For the text-containing cell, return its midpoint in (x, y) coordinate format. 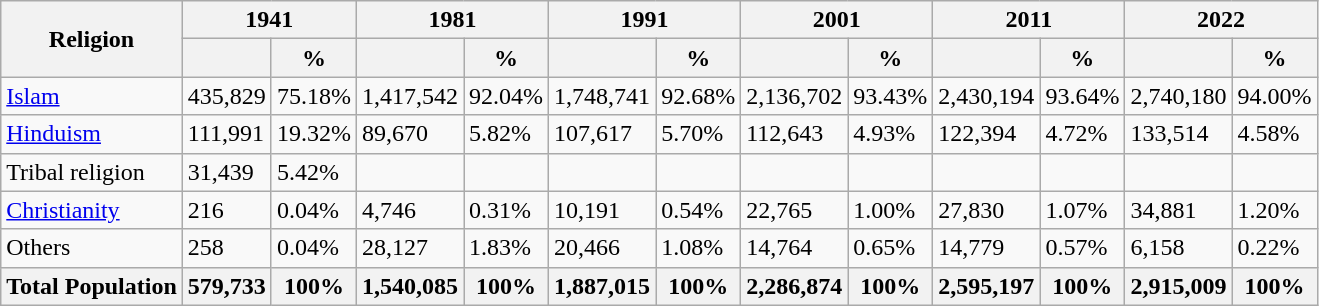
1.00% (890, 210)
2,915,009 (1178, 286)
1.83% (506, 248)
34,881 (1178, 210)
107,617 (602, 134)
2011 (1029, 20)
4.72% (1082, 134)
89,670 (410, 134)
1,887,015 (602, 286)
2,430,194 (986, 96)
5.42% (314, 172)
4,746 (410, 210)
1.07% (1082, 210)
2,740,180 (1178, 96)
133,514 (1178, 134)
94.00% (1274, 96)
14,764 (794, 248)
0.65% (890, 248)
20,466 (602, 248)
0.54% (698, 210)
4.58% (1274, 134)
435,829 (226, 96)
0.57% (1082, 248)
112,643 (794, 134)
2,595,197 (986, 286)
22,765 (794, 210)
Total Population (92, 286)
1.08% (698, 248)
93.64% (1082, 96)
75.18% (314, 96)
10,191 (602, 210)
19.32% (314, 134)
14,779 (986, 248)
Hinduism (92, 134)
1.20% (1274, 210)
1,417,542 (410, 96)
4.93% (890, 134)
27,830 (986, 210)
31,439 (226, 172)
111,991 (226, 134)
1981 (452, 20)
28,127 (410, 248)
0.22% (1274, 248)
0.31% (506, 210)
5.70% (698, 134)
2022 (1221, 20)
Tribal religion (92, 172)
1991 (645, 20)
Religion (92, 39)
92.68% (698, 96)
93.43% (890, 96)
122,394 (986, 134)
Islam (92, 96)
92.04% (506, 96)
2,286,874 (794, 286)
216 (226, 210)
258 (226, 248)
2,136,702 (794, 96)
6,158 (1178, 248)
1,540,085 (410, 286)
2001 (837, 20)
Christianity (92, 210)
1,748,741 (602, 96)
579,733 (226, 286)
5.82% (506, 134)
Others (92, 248)
1941 (269, 20)
